Extract the (X, Y) coordinate from the center of the cell holding the provided text.  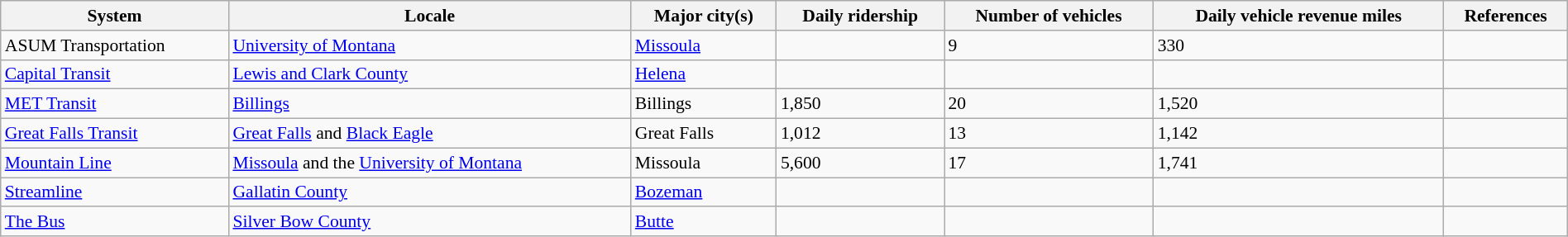
17 (1049, 163)
Daily ridership (860, 16)
5,600 (860, 163)
Bozeman (704, 192)
References (1505, 16)
Major city(s) (704, 16)
University of Montana (429, 45)
Gallatin County (429, 192)
Locale (429, 16)
20 (1049, 104)
1,850 (860, 104)
MET Transit (115, 104)
1,012 (860, 134)
ASUM Transportation (115, 45)
The Bus (115, 222)
Daily vehicle revenue miles (1298, 16)
Great Falls (704, 134)
Lewis and Clark County (429, 74)
Number of vehicles (1049, 16)
330 (1298, 45)
Mountain Line (115, 163)
Great Falls and Black Eagle (429, 134)
Helena (704, 74)
1,741 (1298, 163)
1,142 (1298, 134)
1,520 (1298, 104)
Great Falls Transit (115, 134)
Silver Bow County (429, 222)
Capital Transit (115, 74)
13 (1049, 134)
Streamline (115, 192)
Missoula and the University of Montana (429, 163)
System (115, 16)
9 (1049, 45)
Butte (704, 222)
